Determine the (X, Y) coordinate at the center of the cell enclosing the given text.  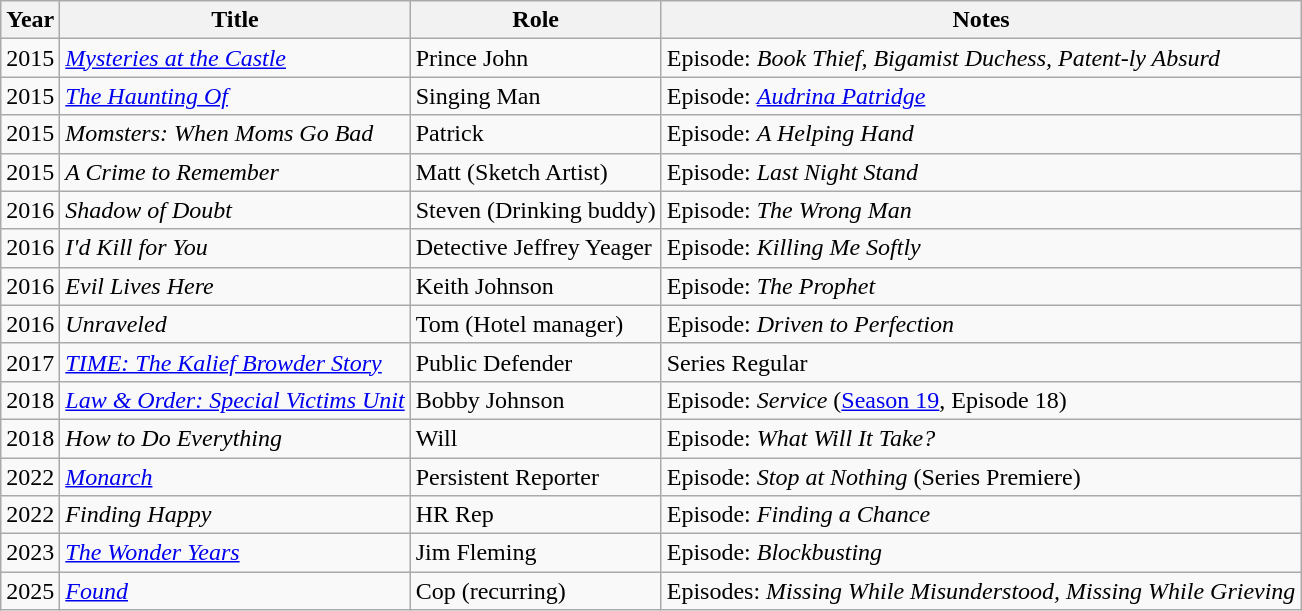
How to Do Everything (235, 438)
Monarch (235, 477)
The Haunting Of (235, 96)
Mysteries at the Castle (235, 58)
Prince John (536, 58)
HR Rep (536, 515)
Episode: Blockbusting (981, 553)
Series Regular (981, 362)
Episode: Stop at Nothing (Series Premiere) (981, 477)
Steven (Drinking buddy) (536, 210)
Finding Happy (235, 515)
Episode: A Helping Hand (981, 134)
Episode: Driven to Perfection (981, 324)
Will (536, 438)
Jim Fleming (536, 553)
Title (235, 20)
I'd Kill for You (235, 248)
2023 (30, 553)
Momsters: When Moms Go Bad (235, 134)
A Crime to Remember (235, 172)
Patrick (536, 134)
Episodes: Missing While Misunderstood, Missing While Grieving (981, 591)
Episode: What Will It Take? (981, 438)
Bobby Johnson (536, 400)
Keith Johnson (536, 286)
Episode: Audrina Patridge (981, 96)
Episode: Finding a Chance (981, 515)
Evil Lives Here (235, 286)
Episode: The Prophet (981, 286)
Notes (981, 20)
Law & Order: Special Victims Unit (235, 400)
Public Defender (536, 362)
The Wonder Years (235, 553)
TIME: The Kalief Browder Story (235, 362)
Episode: Service (Season 19, Episode 18) (981, 400)
Episode: The Wrong Man (981, 210)
2025 (30, 591)
2017 (30, 362)
Persistent Reporter (536, 477)
Found (235, 591)
Matt (Sketch Artist) (536, 172)
Tom (Hotel manager) (536, 324)
Singing Man (536, 96)
Unraveled (235, 324)
Year (30, 20)
Role (536, 20)
Episode: Killing Me Softly (981, 248)
Episode: Last Night Stand (981, 172)
Detective Jeffrey Yeager (536, 248)
Shadow of Doubt (235, 210)
Cop (recurring) (536, 591)
Episode: Book Thief, Bigamist Duchess, Patent-ly Absurd (981, 58)
